Determine the [X, Y] coordinate at the center of the cell enclosing the given text.  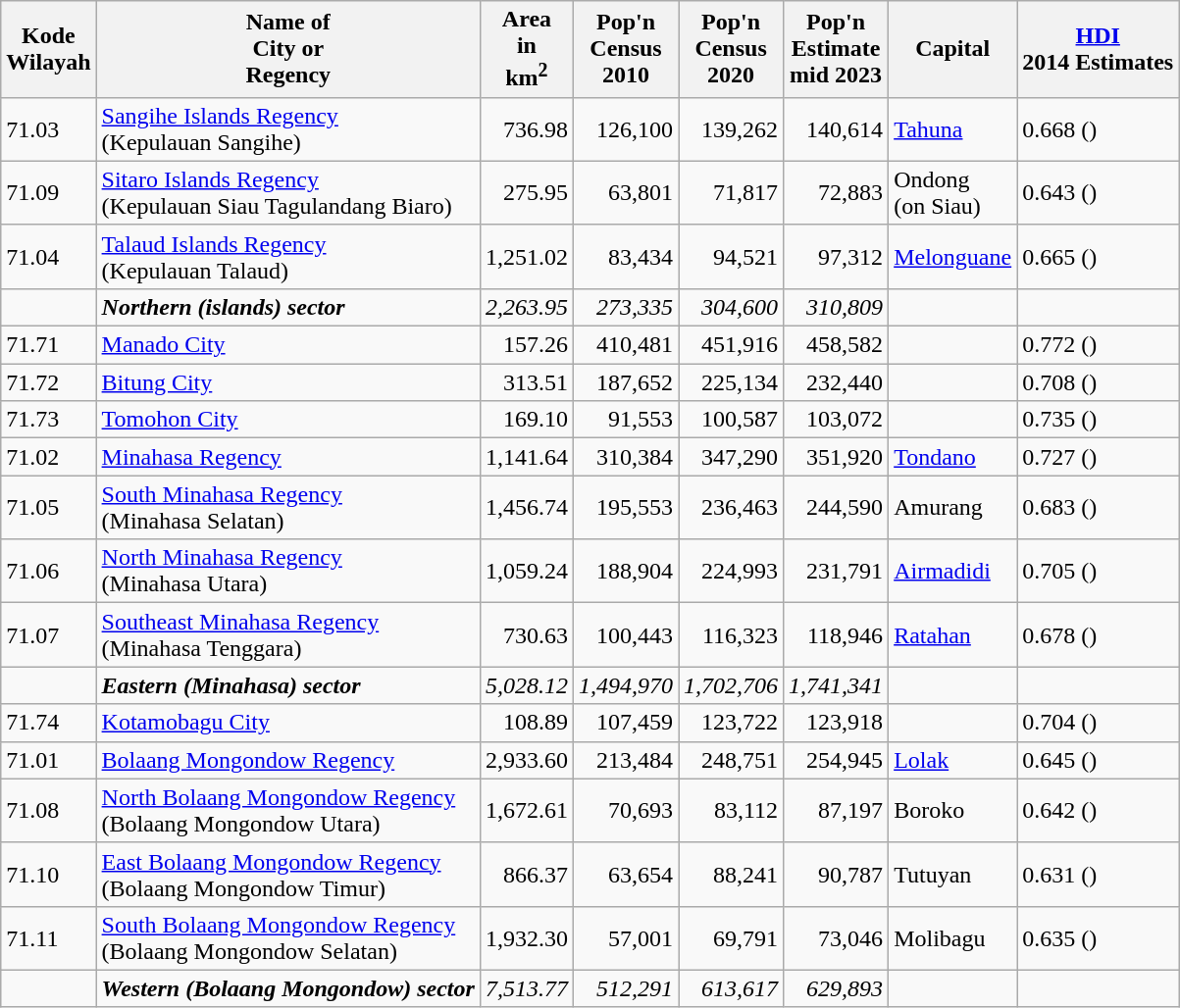
Bolaang Mongondow Regency [288, 760]
116,323 [732, 635]
71.10 [49, 875]
Tutuyan [953, 875]
157.26 [526, 345]
Boroko [953, 810]
Pop'nEstimatemid 2023 [836, 49]
224,993 [732, 571]
236,463 [732, 508]
Eastern (Minahasa) sector [288, 685]
71,817 [732, 192]
108.89 [526, 723]
1,494,970 [626, 685]
0.635 () [1099, 937]
310,809 [836, 307]
0.631 () [1099, 875]
Sitaro Islands Regency(Kepulauan Siau Tagulandang Biaro) [288, 192]
0.642 () [1099, 810]
1,456.74 [526, 508]
107,459 [626, 723]
83,112 [732, 810]
Pop'nCensus2020 [732, 49]
71.71 [49, 345]
70,693 [626, 810]
123,722 [732, 723]
Sangihe Islands Regency(Kepulauan Sangihe) [288, 129]
313.51 [526, 382]
94,521 [732, 257]
71.05 [49, 508]
1,141.64 [526, 457]
63,801 [626, 192]
254,945 [836, 760]
Minahasa Regency [288, 457]
North Bolaang Mongondow Regency(Bolaang Mongondow Utara) [288, 810]
0.727 () [1099, 457]
1,059.24 [526, 571]
63,654 [626, 875]
0.772 () [1099, 345]
71.06 [49, 571]
7,513.77 [526, 988]
140,614 [836, 129]
123,918 [836, 723]
90,787 [836, 875]
Tahuna [953, 129]
South Bolaang Mongondow Regency(Bolaang Mongondow Selatan) [288, 937]
213,484 [626, 760]
103,072 [836, 420]
613,617 [732, 988]
736.98 [526, 129]
118,946 [836, 635]
Ondong (on Siau) [953, 192]
512,291 [626, 988]
87,197 [836, 810]
0.668 () [1099, 129]
Western (Bolaang Mongondow) sector [288, 988]
244,590 [836, 508]
71.02 [49, 457]
71.72 [49, 382]
South Minahasa Regency(Minahasa Selatan) [288, 508]
275.95 [526, 192]
Area inkm2 [526, 49]
1,702,706 [732, 685]
88,241 [732, 875]
71.03 [49, 129]
East Bolaang Mongondow Regency(Bolaang Mongondow Timur) [288, 875]
83,434 [626, 257]
0.678 () [1099, 635]
Lolak [953, 760]
Name ofCity orRegency [288, 49]
71.74 [49, 723]
2,933.60 [526, 760]
1,251.02 [526, 257]
Bitung City [288, 382]
0.704 () [1099, 723]
231,791 [836, 571]
126,100 [626, 129]
71.07 [49, 635]
0.735 () [1099, 420]
169.10 [526, 420]
71.01 [49, 760]
730.63 [526, 635]
2,263.95 [526, 307]
0.683 () [1099, 508]
866.37 [526, 875]
Tondano [953, 457]
458,582 [836, 345]
310,384 [626, 457]
347,290 [732, 457]
188,904 [626, 571]
71.11 [49, 937]
Talaud Islands Regency(Kepulauan Talaud) [288, 257]
248,751 [732, 760]
Airmadidi [953, 571]
73,046 [836, 937]
69,791 [732, 937]
273,335 [626, 307]
Tomohon City [288, 420]
91,553 [626, 420]
351,920 [836, 457]
Molibagu [953, 937]
0.665 () [1099, 257]
HDI2014 Estimates [1099, 49]
Melonguane [953, 257]
139,262 [732, 129]
97,312 [836, 257]
304,600 [732, 307]
195,553 [626, 508]
Kotamobagu City [288, 723]
KodeWilayah [49, 49]
1,741,341 [836, 685]
Ratahan [953, 635]
0.705 () [1099, 571]
71.73 [49, 420]
Northern (islands) sector [288, 307]
5,028.12 [526, 685]
100,587 [732, 420]
1,672.61 [526, 810]
71.08 [49, 810]
451,916 [732, 345]
0.645 () [1099, 760]
71.09 [49, 192]
57,001 [626, 937]
100,443 [626, 635]
232,440 [836, 382]
410,481 [626, 345]
Amurang [953, 508]
Manado City [288, 345]
187,652 [626, 382]
629,893 [836, 988]
Capital [953, 49]
225,134 [732, 382]
North Minahasa Regency(Minahasa Utara) [288, 571]
0.708 () [1099, 382]
71.04 [49, 257]
Southeast Minahasa Regency(Minahasa Tenggara) [288, 635]
0.643 () [1099, 192]
72,883 [836, 192]
1,932.30 [526, 937]
Pop'nCensus2010 [626, 49]
